Extract the [x, y] coordinate from the center of the cell holding the provided text.  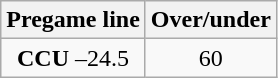
Over/under [210, 20]
60 [210, 58]
CCU –24.5 [74, 58]
Pregame line [74, 20]
